Extract the (X, Y) coordinate from the center of the cell holding the provided text.  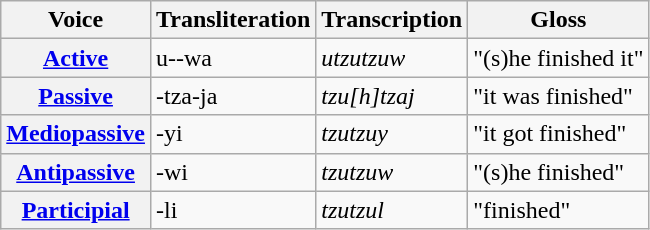
"it was finished" (558, 96)
Mediopassive (76, 134)
Transliteration (232, 20)
"(s)he finished" (558, 172)
u--wa (232, 58)
tzu[h]tzaj (392, 96)
-li (232, 210)
Voice (76, 20)
Passive (76, 96)
Active (76, 58)
"(s)he finished it" (558, 58)
utzutzuw (392, 58)
-yi (232, 134)
Gloss (558, 20)
"it got finished" (558, 134)
-wi (232, 172)
tzutzuw (392, 172)
-tza-ja (232, 96)
tzutzul (392, 210)
Participial (76, 210)
tzutzuy (392, 134)
"finished" (558, 210)
Transcription (392, 20)
Antipassive (76, 172)
